Pinpoint the cell where the given text exists, returning its [x, y] midpoint coordinate. 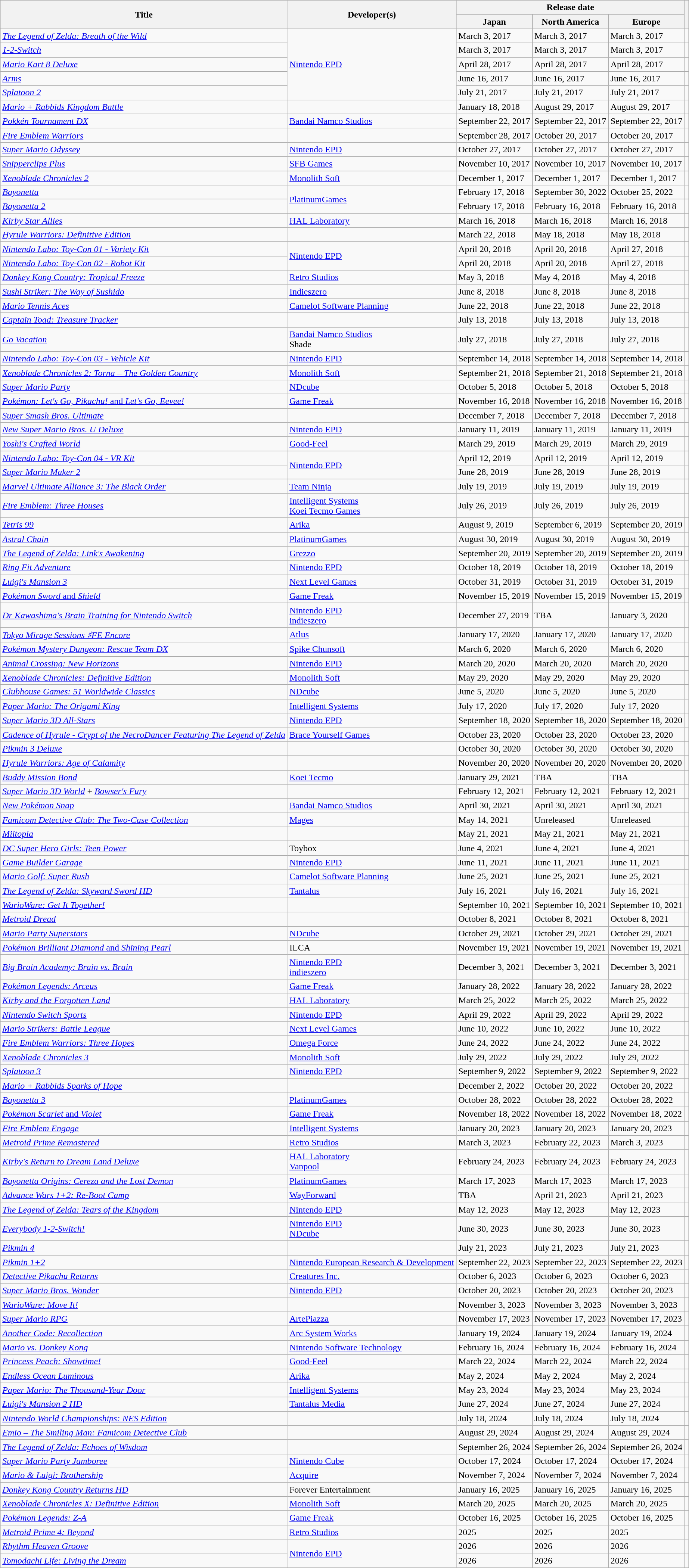
Spike Chunsoft [372, 649]
Princess Peach: Showtime! [144, 1362]
Big Brain Academy: Brain vs. Brain [144, 967]
Pokémon Sword and Shield [144, 596]
WarioWare: Get It Together! [144, 905]
Mario + Rabbids Kingdom Battle [144, 107]
HAL LaboratoryVanpool [372, 1162]
Metroid Prime Remastered [144, 1142]
Mario Golf: Super Rush [144, 877]
Mario vs. Donkey Kong [144, 1347]
DC Super Hero Girls: Teen Power [144, 848]
Advance Wars 1+2: Re-Boot Camp [144, 1195]
Super Mario RPG [144, 1319]
Team Ninja [372, 486]
Grezzo [372, 553]
The Legend of Zelda: Skyward Sword HD [144, 891]
Mario + Rabbids Sparks of Hope [144, 1086]
Cadence of Hyrule - Crypt of the NecroDancer Featuring The Legend of Zelda [144, 734]
Endless Ocean Luminous [144, 1376]
Indieszero [372, 292]
Animal Crossing: New Horizons [144, 663]
Super Smash Bros. Ultimate [144, 416]
Pikmin 1+2 [144, 1262]
Kirby's Return to Dream Land Deluxe [144, 1162]
Hyrule Warriors: Age of Calamity [144, 763]
Yoshi's Crafted World [144, 444]
Bayonetta Origins: Cereza and the Lost Demon [144, 1181]
Bayonetta 2 [144, 206]
Forever Entertainment [372, 1489]
Ring Fit Adventure [144, 567]
September 30, 2022 [570, 192]
Bayonetta 3 [144, 1100]
Nintendo Software Technology [372, 1347]
September 6, 2019 [570, 525]
Mario & Luigi: Brothership [144, 1475]
Japan [494, 22]
Tomodachi Life: Living the Dream [144, 1561]
Paper Mario: The Thousand-Year Door [144, 1390]
Brace Yourself Games [372, 734]
Pokémon Brilliant Diamond and Shining Pearl [144, 948]
The Legend of Zelda: Breath of the Wild [144, 36]
Title [144, 15]
The Legend of Zelda: Link's Awakening [144, 553]
Pokémon Legends: Z-A [144, 1518]
Game Builder Garage [144, 862]
Creatures Inc. [372, 1276]
Buddy Mission Bond [144, 777]
Mario Strikers: Battle League [144, 1029]
Donkey Kong Country: Tropical Freeze [144, 277]
Xenoblade Chronicles 3 [144, 1057]
Developer(s) [372, 15]
New Pokémon Snap [144, 806]
Nintendo World Championships: NES Edition [144, 1418]
Bayonetta [144, 192]
February 22, 2023 [570, 1142]
Release date [571, 7]
Omega Force [372, 1043]
Atlus [372, 635]
Tetris 99 [144, 525]
New Super Mario Bros. U Deluxe [144, 430]
Bandai Namco StudiosShade [372, 339]
ArtePiazza [372, 1319]
Super Mario Party [144, 387]
WarioWare: Move It! [144, 1305]
March 22, 2018 [494, 235]
SFB Games [372, 164]
Rhythm Heaven Groove [144, 1546]
Super Mario 3D All-Stars [144, 720]
Arms [144, 78]
Everybody 1-2-Switch! [144, 1228]
Xenoblade Chronicles X: Definitive Edition [144, 1504]
Nintendo Labo: Toy-Con 04 - VR Kit [144, 458]
Snipperclips Plus [144, 164]
Clubhouse Games: 51 Worldwide Classics [144, 692]
Nintendo Cube [372, 1461]
May 14, 2021 [494, 820]
Miitopia [144, 834]
January 3, 2020 [646, 615]
Pokémon: Let's Go, Pikachu! and Let's Go, Eevee! [144, 401]
August 9, 2019 [494, 525]
Acquire [372, 1475]
Mario Party Superstars [144, 933]
Pikmin 4 [144, 1248]
ILCA [372, 948]
Koei Tecmo [372, 777]
Super Mario Maker 2 [144, 472]
Mario Kart 8 Deluxe [144, 64]
Go Vacation [144, 339]
Famicom Detective Club: The Two-Case Collection [144, 820]
Toybox [372, 848]
Splatoon 3 [144, 1071]
December 2, 2022 [494, 1086]
Arc System Works [372, 1333]
Astral Chain [144, 539]
Mages [372, 820]
Another Code: Recollection [144, 1333]
Fire Emblem Warriors: Three Hopes [144, 1043]
Intelligent SystemsKoei Tecmo Games [372, 505]
Metroid Dread [144, 919]
Luigi's Mansion 2 HD [144, 1404]
Metroid Prime 4: Beyond [144, 1532]
1-2-Switch [144, 50]
Xenoblade Chronicles: Definitive Edition [144, 678]
Super Mario Bros. Wonder [144, 1291]
Pikmin 3 Deluxe [144, 749]
Nintendo Labo: Toy-Con 02 - Robot Kit [144, 263]
Nintendo Switch Sports [144, 1014]
Donkey Kong Country Returns HD [144, 1489]
Nintendo EPDNDcube [372, 1228]
October 25, 2022 [646, 192]
Fire Emblem: Three Houses [144, 505]
September 28, 2017 [494, 135]
Nintendo Labo: Toy-Con 03 - Vehicle Kit [144, 358]
Xenoblade Chronicles 2: Torna – The Golden Country [144, 373]
Mario Tennis Aces [144, 306]
Tokyo Mirage Sessions ♯FE Encore [144, 635]
North America [570, 22]
The Legend of Zelda: Tears of the Kingdom [144, 1209]
Fire Emblem Warriors [144, 135]
Fire Emblem Engage [144, 1128]
Splatoon 2 [144, 93]
Pokémon Legends: Arceus [144, 986]
Super Mario Odyssey [144, 149]
Pokkén Tournament DX [144, 121]
Dr Kawashima's Brain Training for Nintendo Switch [144, 615]
Captain Toad: Treasure Tracker [144, 320]
Nintendo Labo: Toy-Con 01 - Variety Kit [144, 249]
Nintendo European Research & Development [372, 1262]
Tantalus Media [372, 1404]
Kirby and the Forgotten Land [144, 1000]
WayForward [372, 1195]
Pokémon Mystery Dungeon: Rescue Team DX [144, 649]
Emio – The Smiling Man: Famicom Detective Club [144, 1432]
Super Mario Party Jamboree [144, 1461]
December 27, 2019 [494, 615]
Tantalus [372, 891]
Detective Pikachu Returns [144, 1276]
January 29, 2021 [494, 777]
Super Mario 3D World + Bowser's Fury [144, 791]
May 3, 2018 [494, 277]
Pokémon Scarlet and Violet [144, 1114]
Paper Mario: The Origami King [144, 706]
Kirby Star Allies [144, 221]
Luigi's Mansion 3 [144, 582]
Sushi Striker: The Way of Sushido [144, 292]
The Legend of Zelda: Echoes of Wisdom [144, 1447]
Hyrule Warriors: Definitive Edition [144, 235]
Xenoblade Chronicles 2 [144, 178]
Marvel Ultimate Alliance 3: The Black Order [144, 486]
January 18, 2018 [494, 107]
Europe [646, 22]
